Detect which cell encompasses the target text, then output its (x, y) center coordinate. 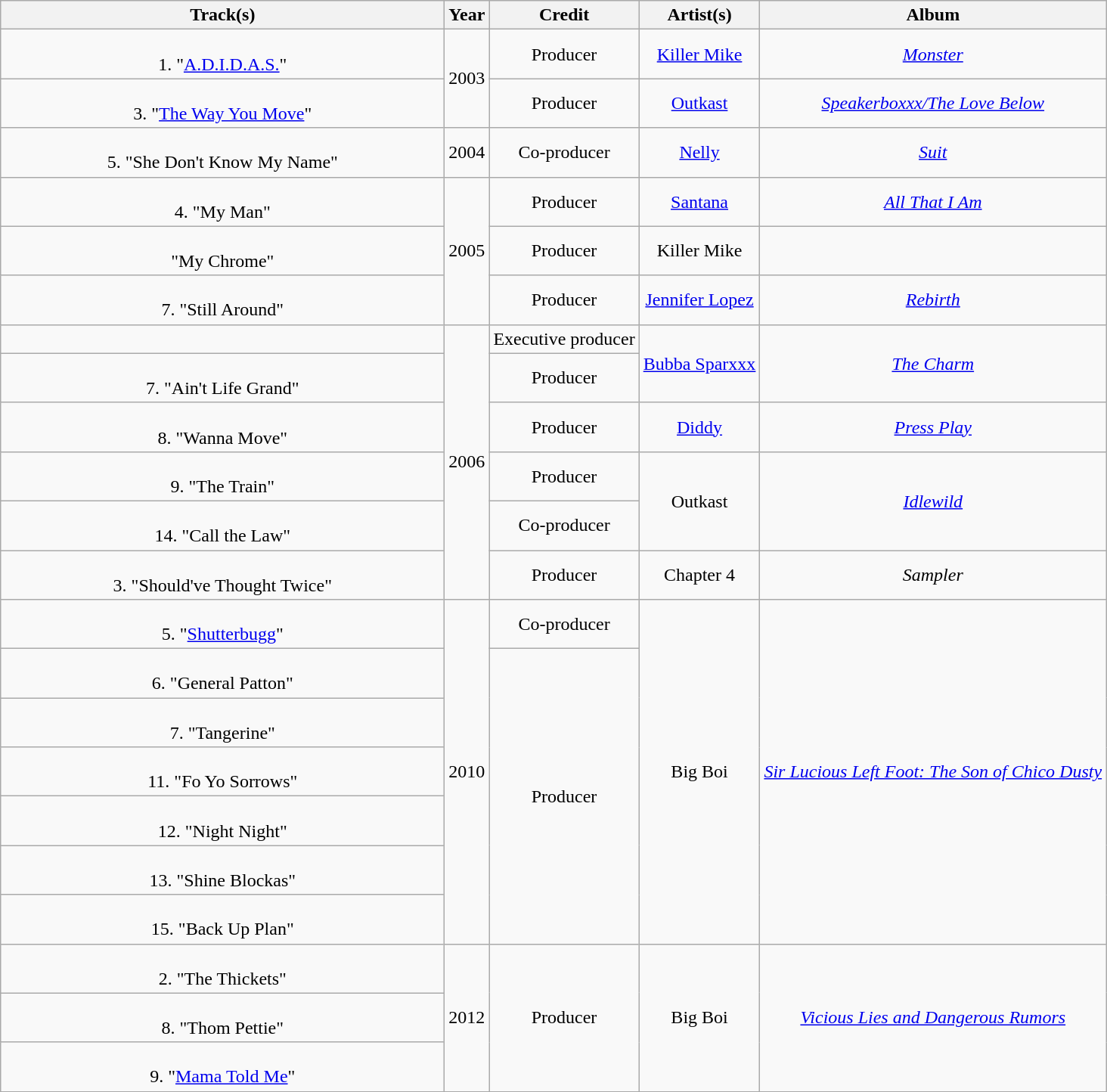
Idlewild (933, 501)
12. "Night Night" (222, 821)
Vicious Lies and Dangerous Rumors (933, 1018)
7. "Ain't Life Grand" (222, 378)
Suit (933, 153)
15. "Back Up Plan" (222, 920)
Year (467, 15)
9. "Mama Told Me" (222, 1066)
13. "Shine Blockas" (222, 870)
Speakerboxxx/The Love Below (933, 103)
Track(s) (222, 15)
5. "Shutterbugg" (222, 625)
Executive producer (564, 339)
Jennifer Lopez (699, 299)
3. "The Way You Move" (222, 103)
Sampler (933, 575)
Album (933, 15)
Sir Lucious Left Foot: The Son of Chico Dusty (933, 771)
All That I Am (933, 201)
6. "General Patton" (222, 673)
8. "Thom Pettie" (222, 1018)
2003 (467, 79)
Credit (564, 15)
14. "Call the Law" (222, 525)
2004 (467, 153)
7. "Tangerine" (222, 723)
1. "A.D.I.D.A.S." (222, 54)
11. "Fo Yo Sorrows" (222, 771)
"My Chrome" (222, 251)
7. "Still Around" (222, 299)
Monster (933, 54)
Press Play (933, 427)
Nelly (699, 153)
2005 (467, 251)
Rebirth (933, 299)
2010 (467, 771)
Chapter 4 (699, 575)
5. "She Don't Know My Name" (222, 153)
The Charm (933, 363)
Artist(s) (699, 15)
8. "Wanna Move" (222, 427)
2012 (467, 1018)
Diddy (699, 427)
Santana (699, 201)
9. "The Train" (222, 476)
4. "My Man" (222, 201)
Bubba Sparxxx (699, 363)
2006 (467, 461)
2. "The Thickets" (222, 968)
3. "Should've Thought Twice" (222, 575)
